Determine the (x, y) coordinate at the center of the cell enclosing the given text.  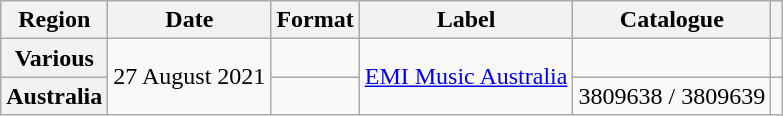
Catalogue (672, 20)
Region (54, 20)
Australia (54, 96)
Date (190, 20)
Label (466, 20)
3809638 / 3809639 (672, 96)
27 August 2021 (190, 77)
EMI Music Australia (466, 77)
Format (315, 20)
Various (54, 58)
